From the cell containing the given text, extract its center point as (x, y) coordinate. 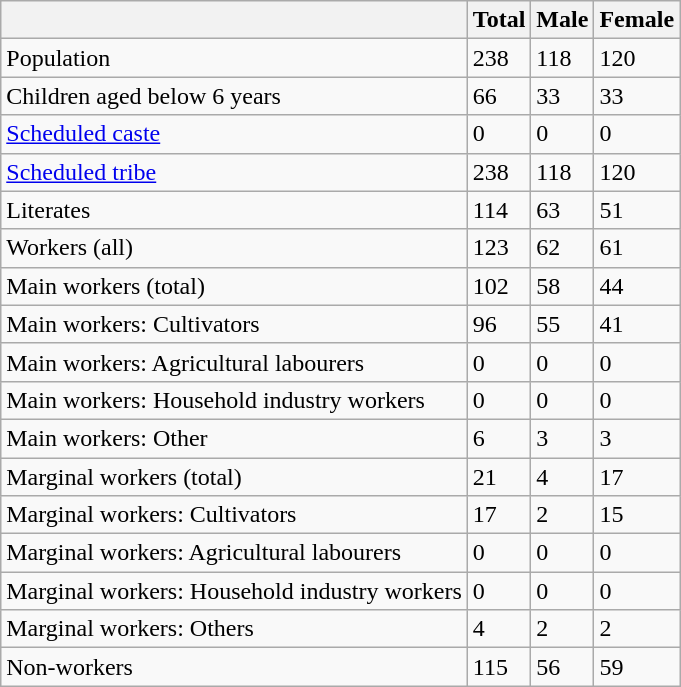
Main workers: Agricultural labourers (234, 362)
56 (562, 667)
Main workers: Cultivators (234, 324)
115 (499, 667)
Total (499, 20)
44 (637, 286)
Marginal workers (total) (234, 477)
Scheduled tribe (234, 172)
Non-workers (234, 667)
41 (637, 324)
Workers (all) (234, 248)
6 (499, 438)
59 (637, 667)
61 (637, 248)
Female (637, 20)
Male (562, 20)
51 (637, 210)
58 (562, 286)
Population (234, 58)
Main workers: Household industry workers (234, 400)
Marginal workers: Household industry workers (234, 591)
Literates (234, 210)
66 (499, 96)
Marginal workers: Cultivators (234, 515)
102 (499, 286)
21 (499, 477)
55 (562, 324)
62 (562, 248)
Marginal workers: Others (234, 629)
Children aged below 6 years (234, 96)
15 (637, 515)
114 (499, 210)
96 (499, 324)
Marginal workers: Agricultural labourers (234, 553)
123 (499, 248)
63 (562, 210)
Main workers (total) (234, 286)
Scheduled caste (234, 134)
Main workers: Other (234, 438)
